Search for the cell housing the specified text and yield its (x, y) center coordinate. 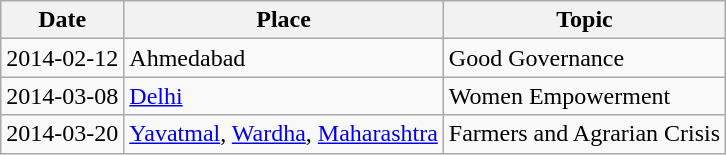
Delhi (284, 96)
Topic (584, 20)
2014-03-08 (62, 96)
Farmers and Agrarian Crisis (584, 134)
Women Empowerment (584, 96)
2014-02-12 (62, 58)
Yavatmal, Wardha, Maharashtra (284, 134)
Date (62, 20)
Good Governance (584, 58)
Ahmedabad (284, 58)
Place (284, 20)
2014-03-20 (62, 134)
